Capture the cell that displays the provided text and extract its [x, y] central coordinate. 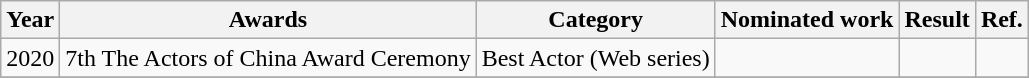
Year [30, 20]
Result [937, 20]
Awards [268, 20]
2020 [30, 58]
Category [596, 20]
Nominated work [807, 20]
Best Actor (Web series) [596, 58]
7th The Actors of China Award Ceremony [268, 58]
Ref. [1002, 20]
